Return (x, y) of the center of cell containing provided text 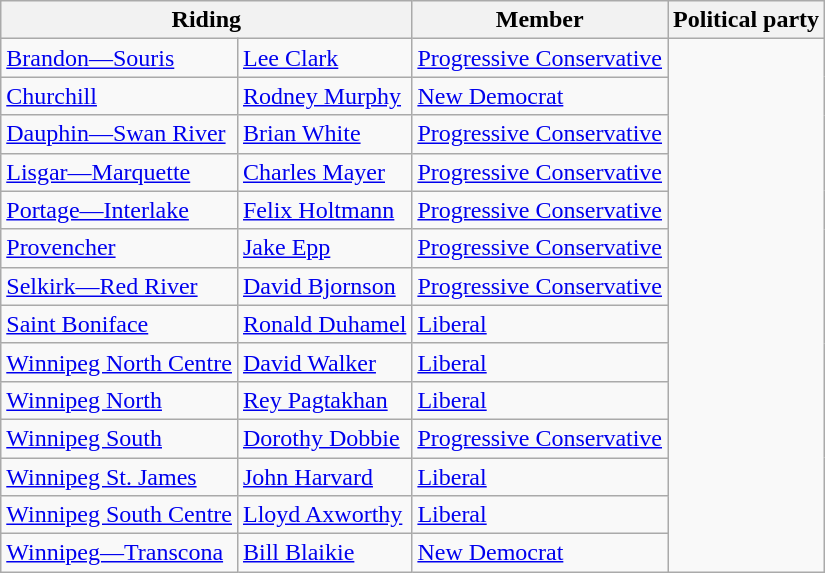
Brian White (324, 134)
Jake Epp (324, 248)
Rodney Murphy (324, 96)
John Harvard (324, 477)
Provencher (120, 248)
Bill Blaikie (324, 553)
Winnipeg St. James (120, 477)
David Walker (324, 362)
Political party (746, 20)
Winnipeg North Centre (120, 362)
Winnipeg South Centre (120, 515)
Charles Mayer (324, 172)
Ronald Duhamel (324, 324)
Portage—Interlake (120, 210)
Winnipeg South (120, 438)
Churchill (120, 96)
Lisgar—Marquette (120, 172)
Riding (206, 20)
Winnipeg—Transcona (120, 553)
Saint Boniface (120, 324)
Member (540, 20)
Dauphin—Swan River (120, 134)
Lloyd Axworthy (324, 515)
David Bjornson (324, 286)
Brandon—Souris (120, 58)
Winnipeg North (120, 400)
Rey Pagtakhan (324, 400)
Selkirk—Red River (120, 286)
Lee Clark (324, 58)
Felix Holtmann (324, 210)
Dorothy Dobbie (324, 438)
